For the text-containing cell, return its midpoint in (x, y) coordinate format. 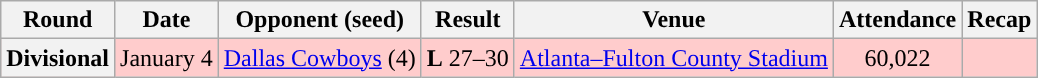
Attendance (897, 20)
January 4 (167, 58)
Opponent (seed) (320, 20)
Recap (1000, 20)
Result (468, 20)
L 27–30 (468, 58)
Venue (674, 20)
Dallas Cowboys (4) (320, 58)
Date (167, 20)
60,022 (897, 58)
Round (58, 20)
Divisional (58, 58)
Atlanta–Fulton County Stadium (674, 58)
